Scan for the cell matching the given text and deliver its (x, y) coordinate at center. 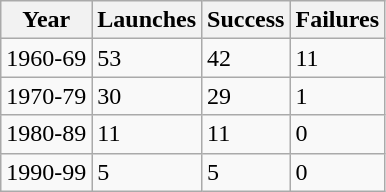
30 (147, 96)
53 (147, 58)
Failures (338, 20)
Year (46, 20)
Launches (147, 20)
42 (246, 58)
1990-99 (46, 172)
1980-89 (46, 134)
1960-69 (46, 58)
29 (246, 96)
1 (338, 96)
1970-79 (46, 96)
Success (246, 20)
